Detect which cell encompasses the target text, then output its (x, y) center coordinate. 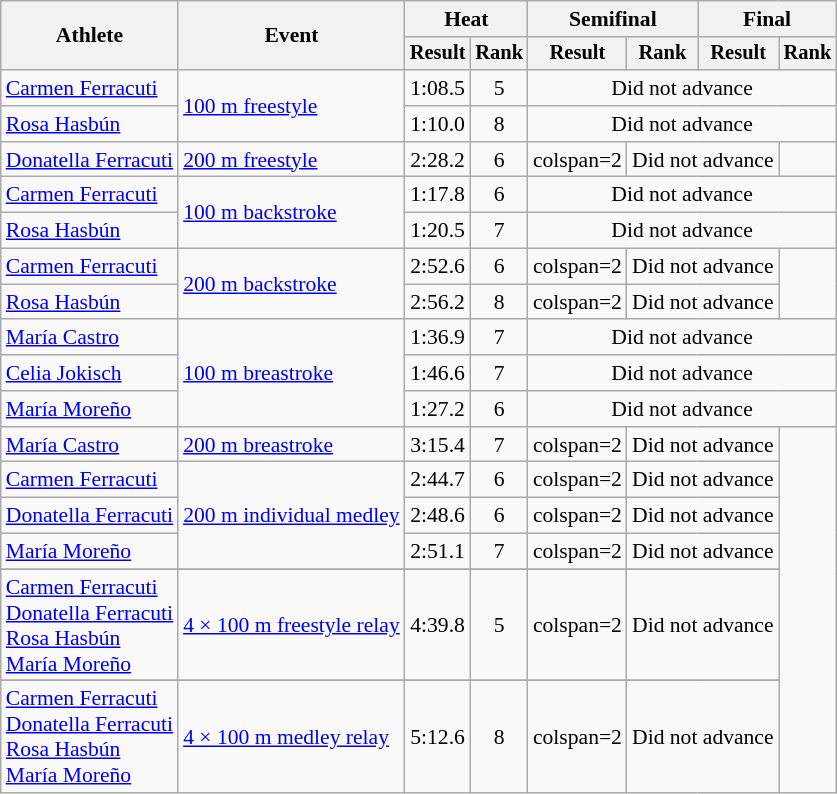
2:51.1 (438, 552)
200 m individual medley (292, 516)
Semifinal (613, 19)
2:56.2 (438, 302)
4 × 100 m freestyle relay (292, 625)
200 m freestyle (292, 160)
1:08.5 (438, 88)
4 × 100 m medley relay (292, 737)
1:20.5 (438, 231)
Heat (466, 19)
1:36.9 (438, 338)
2:44.7 (438, 480)
2:28.2 (438, 160)
2:48.6 (438, 516)
1:27.2 (438, 409)
Final (767, 19)
Celia Jokisch (90, 373)
Athlete (90, 36)
5:12.6 (438, 737)
200 m breastroke (292, 445)
100 m breastroke (292, 374)
100 m freestyle (292, 106)
Event (292, 36)
1:46.6 (438, 373)
4:39.8 (438, 625)
3:15.4 (438, 445)
100 m backstroke (292, 212)
200 m backstroke (292, 284)
1:17.8 (438, 195)
2:52.6 (438, 267)
1:10.0 (438, 124)
